Output the [x, y] coordinate of the center of the cell containing the given text.  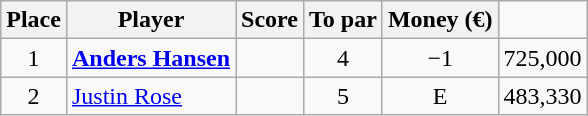
Justin Rose [150, 96]
1 [34, 58]
483,330 [542, 96]
E [440, 96]
2 [34, 96]
Money (€) [440, 20]
Anders Hansen [150, 58]
Place [34, 20]
Player [150, 20]
5 [342, 96]
To par [342, 20]
−1 [440, 58]
725,000 [542, 58]
Score [270, 20]
4 [342, 58]
